Determine the [X, Y] coordinate at the center of the cell enclosing the given text.  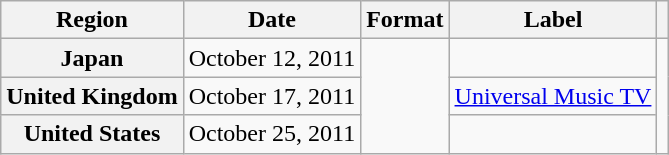
October 17, 2011 [272, 96]
Region [92, 20]
October 25, 2011 [272, 134]
Universal Music TV [553, 96]
Japan [92, 58]
United Kingdom [92, 96]
Format [405, 20]
Label [553, 20]
United States [92, 134]
Date [272, 20]
October 12, 2011 [272, 58]
